Identify which cell holds the provided text, then report its (x, y) central coordinate. 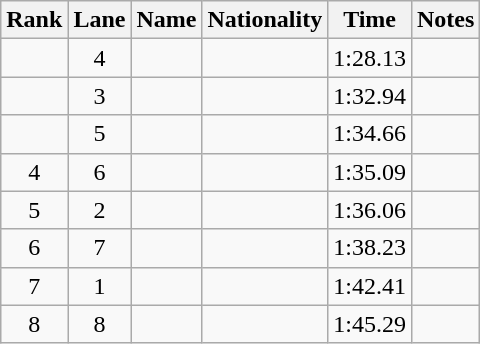
1 (100, 286)
Time (370, 20)
Notes (445, 20)
3 (100, 96)
Nationality (265, 20)
Rank (34, 20)
Lane (100, 20)
Name (166, 20)
2 (100, 210)
1:28.13 (370, 58)
1:42.41 (370, 286)
1:45.29 (370, 324)
1:38.23 (370, 248)
1:35.09 (370, 172)
1:36.06 (370, 210)
1:32.94 (370, 96)
1:34.66 (370, 134)
